Find where the given text appears and provide that cell's center as [x, y] coordinate. 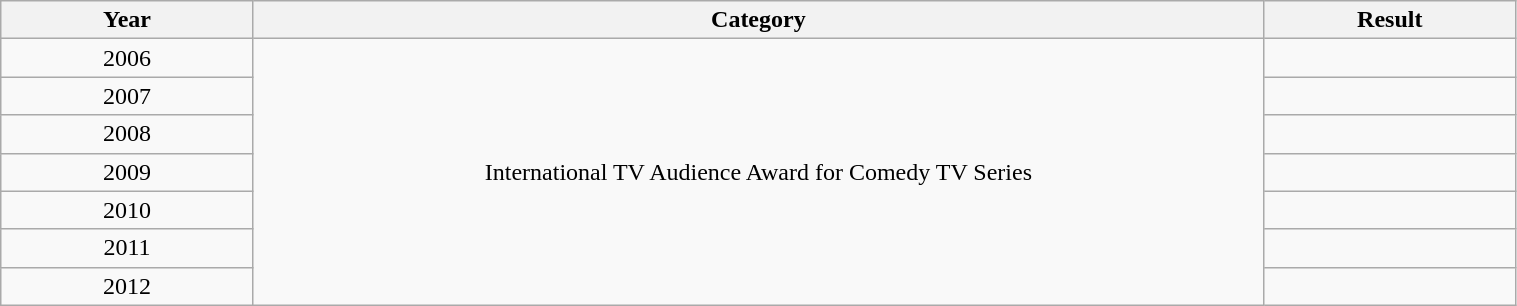
International TV Audience Award for Comedy TV Series [758, 172]
Category [758, 20]
2007 [128, 96]
2009 [128, 172]
2008 [128, 134]
2010 [128, 210]
2012 [128, 286]
Result [1390, 20]
2011 [128, 248]
2006 [128, 58]
Year [128, 20]
